Extract the (X, Y) coordinate from the center of the cell holding the provided text.  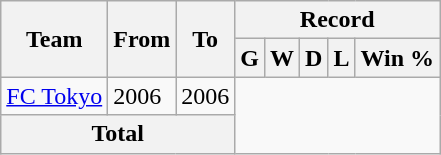
G (250, 58)
Win % (398, 58)
Record (338, 20)
D (314, 58)
FC Tokyo (54, 96)
Total (118, 134)
W (282, 58)
L (342, 58)
From (142, 39)
Team (54, 39)
To (206, 39)
